Locate the cell with the specified text and output its [X, Y] center coordinate. 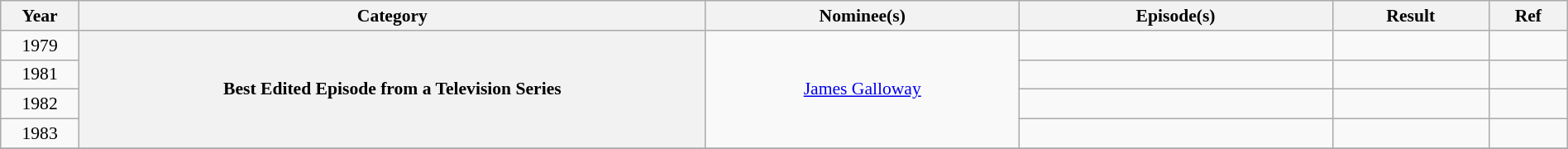
1981 [40, 74]
Ref [1528, 16]
Nominee(s) [862, 16]
1979 [40, 46]
1982 [40, 104]
James Galloway [862, 89]
1983 [40, 134]
Episode(s) [1176, 16]
Category [392, 16]
Result [1411, 16]
Best Edited Episode from a Television Series [392, 89]
Year [40, 16]
